Search for the cell housing the specified text and yield its [X, Y] center coordinate. 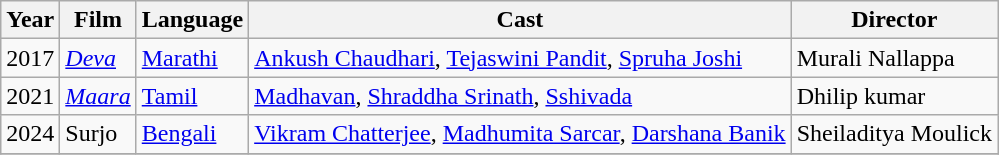
Dhilip kumar [894, 96]
Film [98, 20]
Language [192, 20]
2021 [30, 96]
Cast [520, 20]
Year [30, 20]
Murali Nallappa [894, 58]
2024 [30, 134]
Ankush Chaudhari, Tejaswini Pandit, Spruha Joshi [520, 58]
Tamil [192, 96]
2017 [30, 58]
Vikram Chatterjee, Madhumita Sarcar, Darshana Banik [520, 134]
Maara [98, 96]
Madhavan, Shraddha Srinath, Sshivada [520, 96]
Deva [98, 58]
Surjo [98, 134]
Bengali [192, 134]
Marathi [192, 58]
Director [894, 20]
Sheiladitya Moulick [894, 134]
